Output the (x, y) coordinate of the center of the cell containing the given text.  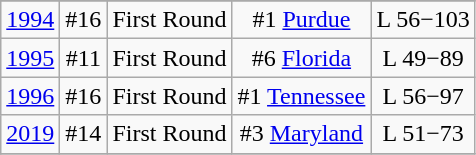
#11 (84, 58)
#14 (84, 134)
#3 Maryland (302, 134)
1996 (30, 96)
1994 (30, 20)
L 56−103 (423, 20)
L 56−97 (423, 96)
2019 (30, 134)
1995 (30, 58)
#6 Florida (302, 58)
#1 Tennessee (302, 96)
#1 Purdue (302, 20)
L 49−89 (423, 58)
L 51−73 (423, 134)
